Capture the cell that displays the provided text and extract its [x, y] central coordinate. 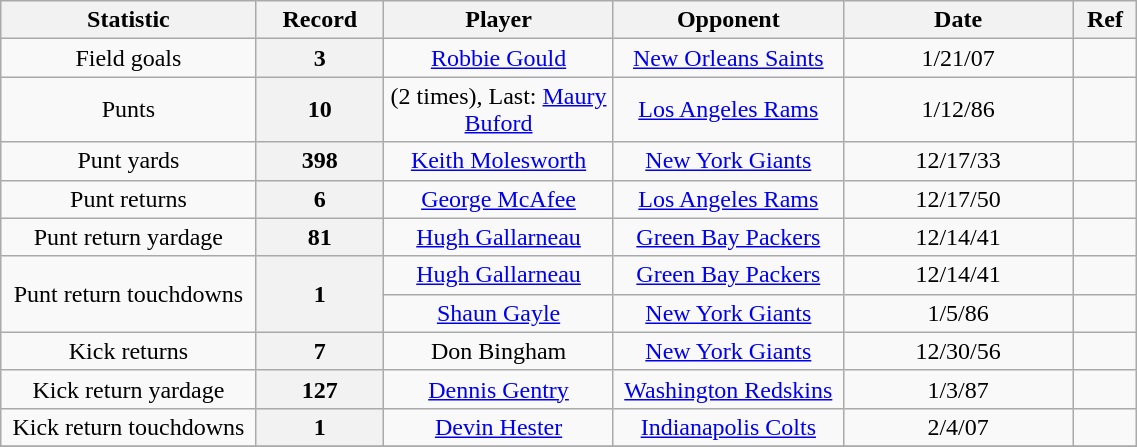
127 [320, 389]
12/17/50 [958, 199]
Don Bingham [499, 351]
398 [320, 161]
Player [499, 20]
Punts [128, 110]
81 [320, 237]
7 [320, 351]
Kick returns [128, 351]
Robbie Gould [499, 58]
Date [958, 20]
1/12/86 [958, 110]
12/30/56 [958, 351]
Dennis Gentry [499, 389]
6 [320, 199]
Punt return yardage [128, 237]
Punt yards [128, 161]
1/5/86 [958, 313]
2/4/07 [958, 427]
Kick return yardage [128, 389]
Statistic [128, 20]
(2 times), Last: Maury Buford [499, 110]
Devin Hester [499, 427]
Punt return touchdowns [128, 294]
Shaun Gayle [499, 313]
10 [320, 110]
1/21/07 [958, 58]
Indianapolis Colts [728, 427]
12/17/33 [958, 161]
3 [320, 58]
Field goals [128, 58]
Washington Redskins [728, 389]
Record [320, 20]
Opponent [728, 20]
Kick return touchdowns [128, 427]
New Orleans Saints [728, 58]
Punt returns [128, 199]
George McAfee [499, 199]
1/3/87 [958, 389]
Ref [1105, 20]
Keith Molesworth [499, 161]
